Locate the cell with the specified text and output its [x, y] center coordinate. 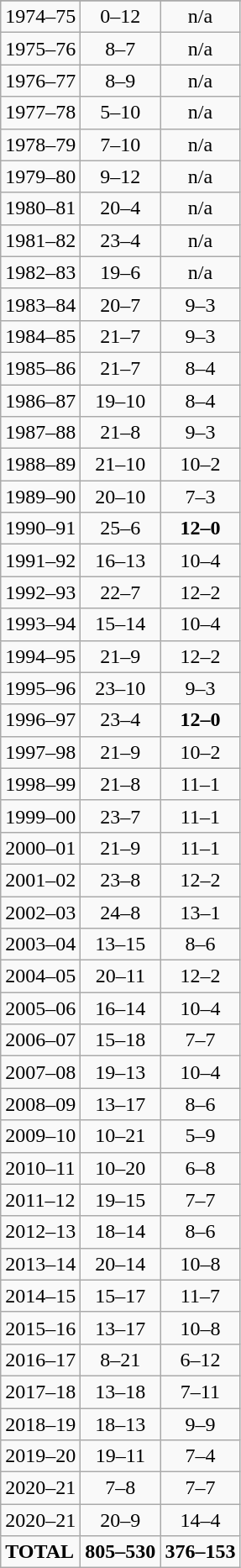
5–10 [121, 113]
2008–09 [40, 1104]
1983–84 [40, 304]
2014–15 [40, 1296]
1981–82 [40, 240]
20–9 [121, 1520]
19–11 [121, 1456]
18–14 [121, 1232]
2012–13 [40, 1232]
23–7 [121, 816]
13–15 [121, 944]
2011–12 [40, 1200]
23–10 [121, 688]
15–18 [121, 1040]
7–11 [200, 1392]
11–7 [200, 1296]
1994–95 [40, 656]
7–8 [121, 1488]
19–6 [121, 272]
1976–77 [40, 81]
18–13 [121, 1424]
16–13 [121, 560]
1995–96 [40, 688]
0–12 [121, 17]
1977–78 [40, 113]
10–21 [121, 1136]
14–4 [200, 1520]
7–3 [200, 497]
22–7 [121, 592]
20–10 [121, 497]
1998–99 [40, 784]
8–9 [121, 81]
2000–01 [40, 848]
1987–88 [40, 433]
13–1 [200, 912]
20–14 [121, 1264]
21–10 [121, 465]
23–8 [121, 880]
9–9 [200, 1424]
19–13 [121, 1072]
1979–80 [40, 176]
8–21 [121, 1360]
2013–14 [40, 1264]
2015–16 [40, 1328]
7–4 [200, 1456]
2001–02 [40, 880]
2006–07 [40, 1040]
2016–17 [40, 1360]
10–20 [121, 1168]
1991–92 [40, 560]
2005–06 [40, 1008]
805–530 [121, 1552]
1989–90 [40, 497]
1982–83 [40, 272]
2019–20 [40, 1456]
9–12 [121, 176]
7–10 [121, 145]
1984–85 [40, 336]
25–6 [121, 529]
1996–97 [40, 720]
6–12 [200, 1360]
2010–11 [40, 1168]
1997–98 [40, 752]
376–153 [200, 1552]
1975–76 [40, 49]
19–15 [121, 1200]
1986–87 [40, 401]
1992–93 [40, 592]
5–9 [200, 1136]
2009–10 [40, 1136]
15–17 [121, 1296]
2004–05 [40, 976]
2002–03 [40, 912]
8–7 [121, 49]
13–18 [121, 1392]
2018–19 [40, 1424]
2017–18 [40, 1392]
2003–04 [40, 944]
1974–75 [40, 17]
1980–81 [40, 208]
1990–91 [40, 529]
15–14 [121, 624]
24–8 [121, 912]
1978–79 [40, 145]
1988–89 [40, 465]
1993–94 [40, 624]
6–8 [200, 1168]
19–10 [121, 401]
TOTAL [40, 1552]
1985–86 [40, 368]
1999–00 [40, 816]
20–4 [121, 208]
16–14 [121, 1008]
2007–08 [40, 1072]
20–7 [121, 304]
20–11 [121, 976]
